Return the [X, Y] coordinate for the center point of the cell that contains the specified text.  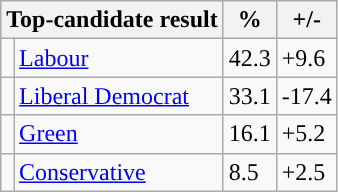
+9.6 [306, 58]
33.1 [250, 96]
42.3 [250, 58]
+/- [306, 20]
-17.4 [306, 96]
+5.2 [306, 134]
Top-candidate result [112, 20]
Labour [119, 58]
16.1 [250, 134]
Conservative [119, 172]
+2.5 [306, 172]
% [250, 20]
8.5 [250, 172]
Green [119, 134]
Liberal Democrat [119, 96]
